From the cell containing the given text, extract its center point as (x, y) coordinate. 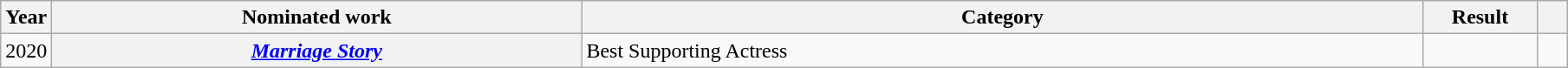
Best Supporting Actress (1002, 51)
Nominated work (317, 17)
Category (1002, 17)
2020 (26, 51)
Year (26, 17)
Result (1480, 17)
Marriage Story (317, 51)
